Scan for the cell matching the given text and deliver its (x, y) coordinate at center. 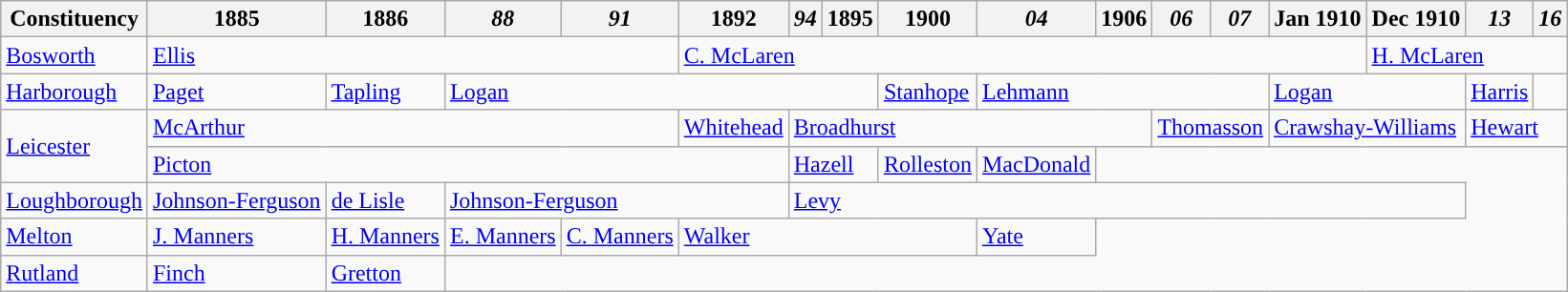
1900 (927, 19)
Walker (827, 237)
1885 (237, 19)
McArthur (413, 128)
Tapling (385, 92)
Jan 1910 (1318, 19)
H. Manners (385, 237)
Levy (1127, 200)
J. Manners (237, 237)
de Lisle (385, 200)
1886 (385, 19)
1895 (850, 19)
Paget (237, 92)
1892 (734, 19)
Rolleston (927, 164)
Finch (237, 273)
Stanhope (927, 92)
C. McLaren (1022, 55)
Dec 1910 (1416, 19)
Rutland (75, 273)
07 (1240, 19)
H. McLaren (1467, 55)
Thomasson (1211, 128)
Harris (1500, 92)
Hazell (833, 164)
Bosworth (75, 55)
Broadhurst (971, 128)
13 (1500, 19)
91 (619, 19)
Gretton (385, 273)
Picton (468, 164)
94 (805, 19)
Lehmann (1122, 92)
Hewart (1516, 128)
88 (503, 19)
Yate (1036, 237)
Loughborough (75, 200)
Melton (75, 237)
Crawshay-Williams (1367, 128)
Whitehead (734, 128)
06 (1181, 19)
04 (1036, 19)
1906 (1124, 19)
Leicester (75, 146)
Ellis (413, 55)
MacDonald (1036, 164)
C. Manners (619, 237)
Constituency (75, 19)
Harborough (75, 92)
16 (1550, 19)
E. Manners (503, 237)
